Pinpoint the cell where the given text exists, returning its [x, y] midpoint coordinate. 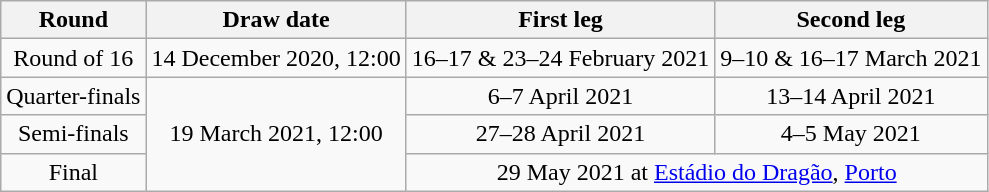
16–17 & 23–24 February 2021 [560, 58]
Final [74, 172]
14 December 2020, 12:00 [276, 58]
27–28 April 2021 [560, 134]
First leg [560, 20]
Quarter-finals [74, 96]
Draw date [276, 20]
19 March 2021, 12:00 [276, 134]
Round of 16 [74, 58]
13–14 April 2021 [851, 96]
6–7 April 2021 [560, 96]
Round [74, 20]
Second leg [851, 20]
29 May 2021 at Estádio do Dragão, Porto [696, 172]
Semi-finals [74, 134]
9–10 & 16–17 March 2021 [851, 58]
4–5 May 2021 [851, 134]
